Capture the cell that displays the provided text and extract its (x, y) central coordinate. 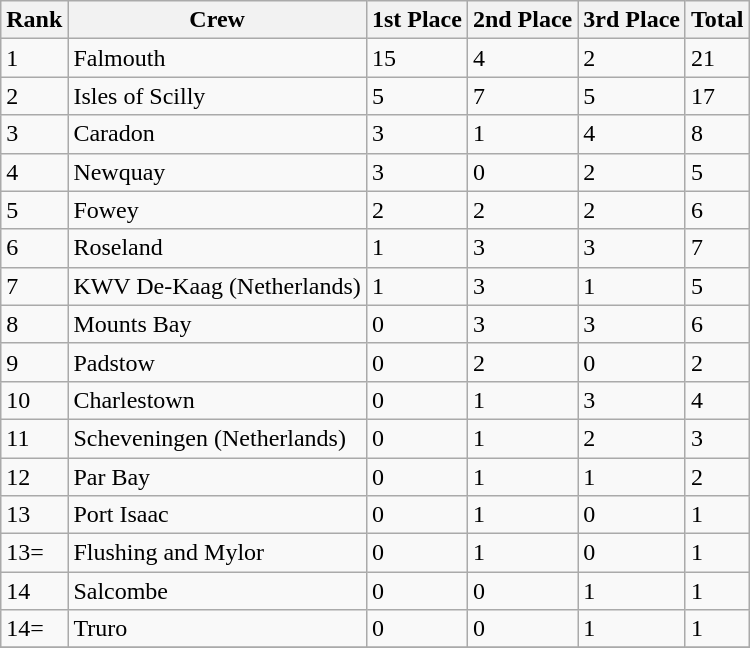
3rd Place (632, 20)
11 (34, 438)
12 (34, 477)
Padstow (217, 362)
Port Isaac (217, 515)
17 (717, 96)
Scheveningen (Netherlands) (217, 438)
21 (717, 58)
Newquay (217, 172)
14 (34, 591)
Truro (217, 629)
13= (34, 553)
Salcombe (217, 591)
10 (34, 400)
Charlestown (217, 400)
1st Place (416, 20)
Total (717, 20)
Rank (34, 20)
2nd Place (522, 20)
14= (34, 629)
Isles of Scilly (217, 96)
Roseland (217, 248)
Mounts Bay (217, 324)
9 (34, 362)
13 (34, 515)
Crew (217, 20)
Flushing and Mylor (217, 553)
Falmouth (217, 58)
Fowey (217, 210)
15 (416, 58)
Caradon (217, 134)
KWV De-Kaag (Netherlands) (217, 286)
Par Bay (217, 477)
